Provide the (x, y) coordinate of the cell's center where the given text is located.  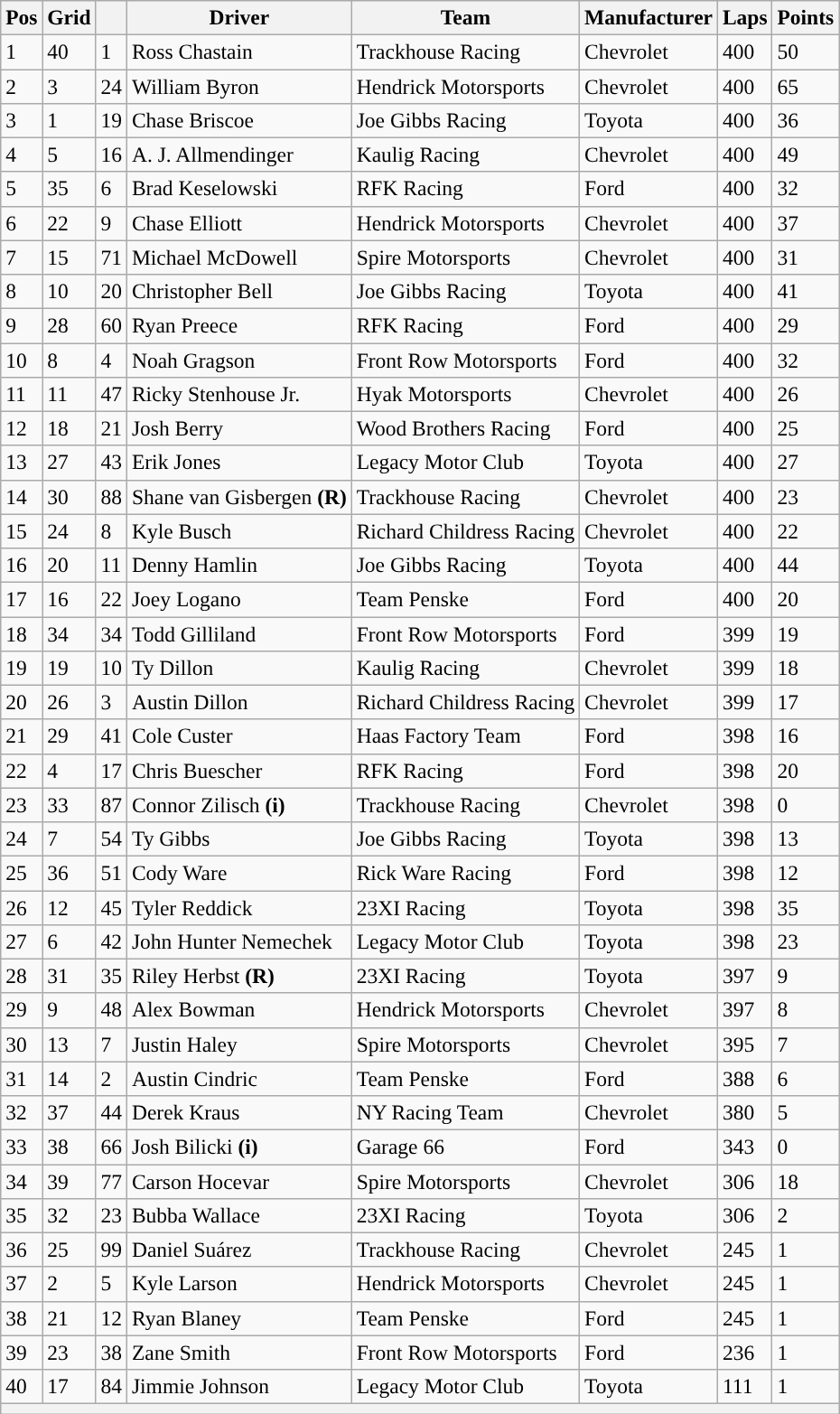
Erik Jones (238, 463)
Chase Briscoe (238, 120)
Kyle Busch (238, 531)
Team (465, 17)
Denny Hamlin (238, 565)
Garage 66 (465, 1147)
111 (744, 1386)
Todd Gilliland (238, 633)
388 (744, 1079)
Derek Kraus (238, 1112)
Ty Dillon (238, 668)
Carson Hocevar (238, 1181)
Josh Bilicki (i) (238, 1147)
Alex Bowman (238, 1010)
Riley Herbst (R) (238, 976)
John Hunter Nemechek (238, 941)
Ryan Blaney (238, 1318)
Ryan Preece (238, 325)
Ty Gibbs (238, 838)
Daniel Suárez (238, 1250)
42 (111, 941)
51 (111, 873)
380 (744, 1112)
Cole Custer (238, 736)
NY Racing Team (465, 1112)
William Byron (238, 86)
Points (806, 17)
343 (744, 1147)
Laps (744, 17)
236 (744, 1353)
43 (111, 463)
Grid (69, 17)
84 (111, 1386)
Cody Ware (238, 873)
Kyle Larson (238, 1284)
Jimmie Johnson (238, 1386)
Chris Buescher (238, 771)
99 (111, 1250)
77 (111, 1181)
71 (111, 258)
88 (111, 497)
Manufacturer (649, 17)
60 (111, 325)
Pos (22, 17)
45 (111, 907)
Austin Dillon (238, 702)
Haas Factory Team (465, 736)
Connor Zilisch (i) (238, 805)
Chase Elliott (238, 223)
87 (111, 805)
Michael McDowell (238, 258)
54 (111, 838)
Austin Cindric (238, 1079)
Ricky Stenhouse Jr. (238, 394)
Noah Gragson (238, 360)
66 (111, 1147)
Ross Chastain (238, 52)
395 (744, 1044)
Wood Brothers Racing (465, 428)
48 (111, 1010)
Bubba Wallace (238, 1215)
Brad Keselowski (238, 189)
65 (806, 86)
Joey Logano (238, 599)
Josh Berry (238, 428)
A. J. Allmendinger (238, 155)
Christopher Bell (238, 291)
49 (806, 155)
Hyak Motorsports (465, 394)
47 (111, 394)
Tyler Reddick (238, 907)
Driver (238, 17)
Zane Smith (238, 1353)
Justin Haley (238, 1044)
50 (806, 52)
Rick Ware Racing (465, 873)
Shane van Gisbergen (R) (238, 497)
